Output the (x, y) coordinate of the center of the cell containing the given text.  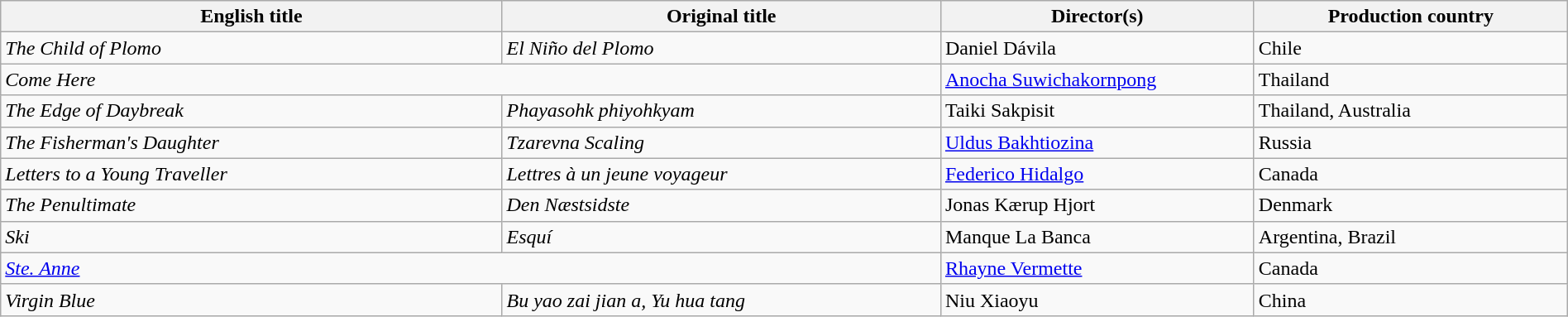
Uldus Bakhtiozina (1097, 142)
English title (251, 17)
Taiki Sakpisit (1097, 111)
Letters to a Young Traveller (251, 174)
Anocha Suwichakornpong (1097, 79)
The Child of Plomo (251, 48)
Come Here (471, 79)
Esquí (721, 237)
Phayasohk phiyohkyam (721, 111)
Ste. Anne (471, 268)
Lettres à un jeune voyageur (721, 174)
Argentina, Brazil (1411, 237)
Production country (1411, 17)
Daniel Dávila (1097, 48)
The Penultimate (251, 205)
Russia (1411, 142)
The Edge of Daybreak (251, 111)
Ski (251, 237)
China (1411, 300)
Manque La Banca (1097, 237)
Denmark (1411, 205)
Den Næstsidste (721, 205)
Federico Hidalgo (1097, 174)
Thailand (1411, 79)
Chile (1411, 48)
The Fisherman's Daughter (251, 142)
Bu yao zai jian a, Yu hua tang (721, 300)
Niu Xiaoyu (1097, 300)
Tzarevna Scaling (721, 142)
Director(s) (1097, 17)
Thailand, Australia (1411, 111)
Original title (721, 17)
Virgin Blue (251, 300)
Rhayne Vermette (1097, 268)
Jonas Kærup Hjort (1097, 205)
El Niño del Plomo (721, 48)
